Return the (x, y) coordinate for the center point of the cell that contains the specified text.  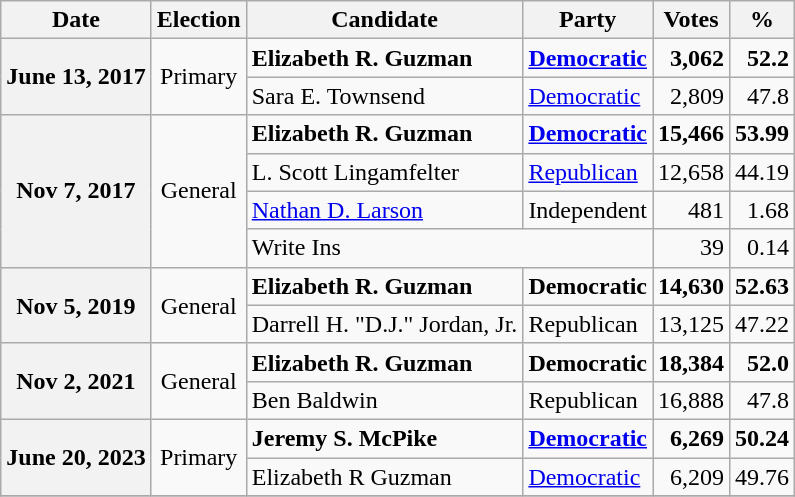
52.0 (762, 362)
14,630 (692, 286)
Party (588, 20)
L. Scott Lingamfelter (384, 172)
6,269 (692, 438)
Nathan D. Larson (384, 210)
Election (198, 20)
39 (692, 248)
2,809 (692, 96)
Sara E. Townsend (384, 96)
Jeremy S. McPike (384, 438)
44.19 (762, 172)
Elizabeth R Guzman (384, 477)
0.14 (762, 248)
Darrell H. "D.J." Jordan, Jr. (384, 324)
% (762, 20)
49.76 (762, 477)
Ben Baldwin (384, 400)
June 20, 2023 (76, 457)
47.22 (762, 324)
52.2 (762, 58)
52.63 (762, 286)
6,209 (692, 477)
Votes (692, 20)
June 13, 2017 (76, 77)
13,125 (692, 324)
Nov 2, 2021 (76, 381)
Date (76, 20)
Candidate (384, 20)
12,658 (692, 172)
481 (692, 210)
15,466 (692, 134)
53.99 (762, 134)
3,062 (692, 58)
18,384 (692, 362)
50.24 (762, 438)
Write Ins (449, 248)
Nov 7, 2017 (76, 191)
Independent (588, 210)
1.68 (762, 210)
Nov 5, 2019 (76, 305)
16,888 (692, 400)
